Capture the cell that displays the provided text and extract its [X, Y] central coordinate. 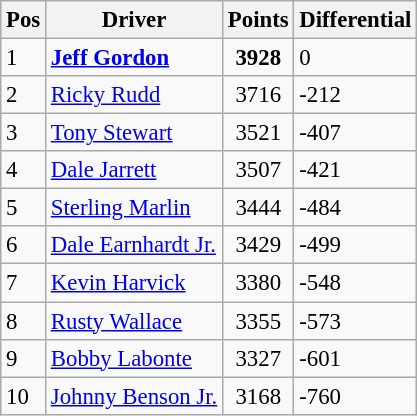
3429 [258, 245]
3716 [258, 95]
-407 [356, 133]
Kevin Harvick [134, 283]
9 [24, 358]
Pos [24, 20]
-548 [356, 283]
Driver [134, 20]
Dale Jarrett [134, 170]
-601 [356, 358]
Differential [356, 20]
-484 [356, 208]
3521 [258, 133]
6 [24, 245]
3380 [258, 283]
7 [24, 283]
Rusty Wallace [134, 321]
3507 [258, 170]
Sterling Marlin [134, 208]
Points [258, 20]
Johnny Benson Jr. [134, 396]
Tony Stewart [134, 133]
Bobby Labonte [134, 358]
0 [356, 58]
2 [24, 95]
5 [24, 208]
Jeff Gordon [134, 58]
3355 [258, 321]
Ricky Rudd [134, 95]
-760 [356, 396]
-212 [356, 95]
8 [24, 321]
3327 [258, 358]
3168 [258, 396]
4 [24, 170]
3928 [258, 58]
10 [24, 396]
-499 [356, 245]
-573 [356, 321]
1 [24, 58]
Dale Earnhardt Jr. [134, 245]
3 [24, 133]
3444 [258, 208]
-421 [356, 170]
